Detect which cell encompasses the target text, then output its (X, Y) center coordinate. 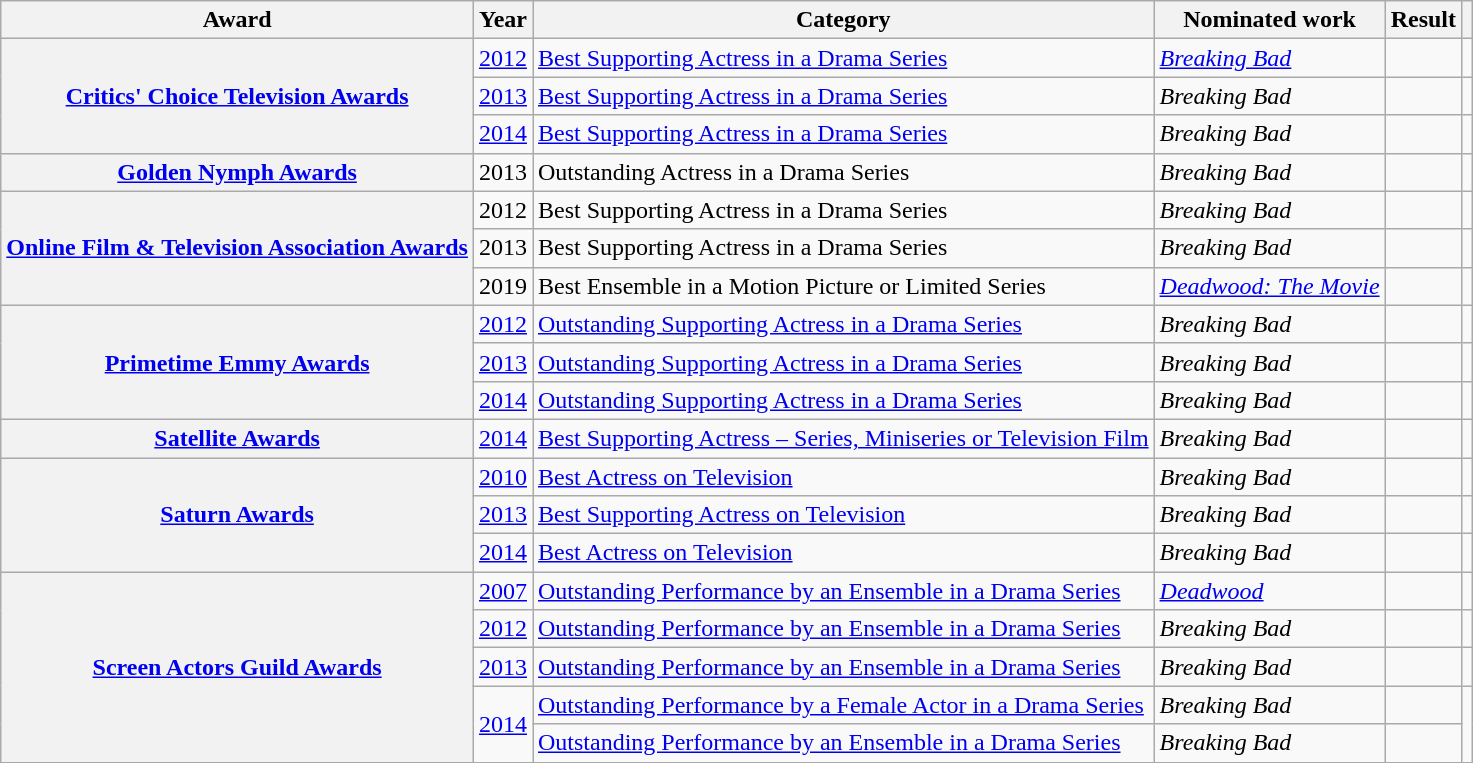
Online Film & Television Association Awards (238, 248)
Critics' Choice Television Awards (238, 96)
Deadwood: The Movie (1270, 286)
Award (238, 20)
Outstanding Actress in a Drama Series (843, 172)
Best Supporting Actress on Television (843, 515)
Outstanding Performance by a Female Actor in a Drama Series (843, 705)
Year (502, 20)
Primetime Emmy Awards (238, 362)
2019 (502, 286)
Best Ensemble in a Motion Picture or Limited Series (843, 286)
Satellite Awards (238, 438)
Deadwood (1270, 591)
Golden Nymph Awards (238, 172)
Saturn Awards (238, 515)
2007 (502, 591)
2010 (502, 477)
Category (843, 20)
Result (1423, 20)
Nominated work (1270, 20)
Best Supporting Actress – Series, Miniseries or Television Film (843, 438)
Screen Actors Guild Awards (238, 667)
